Locate the cell with the specified text and output its (x, y) center coordinate. 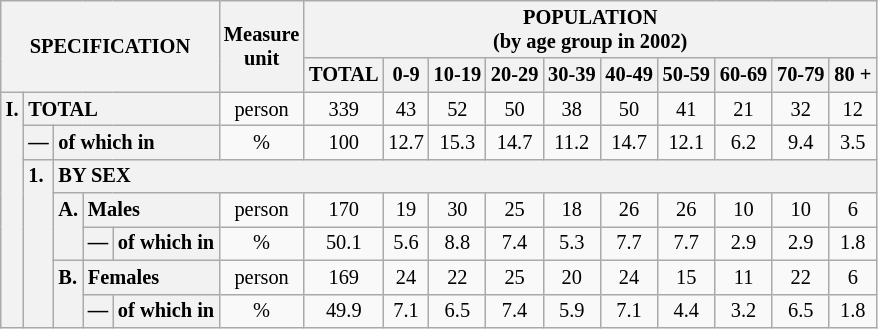
SPECIFICATION (110, 46)
32 (800, 109)
49.9 (344, 311)
20-29 (514, 75)
4.4 (686, 311)
40-49 (628, 75)
BY SEX (466, 176)
3.2 (744, 311)
Measure unit (262, 46)
170 (344, 210)
8.8 (458, 243)
A. (68, 226)
15 (686, 277)
9.4 (800, 142)
Males (151, 210)
5.3 (572, 243)
10-19 (458, 75)
5.9 (572, 311)
30 (458, 210)
43 (406, 109)
5.6 (406, 243)
15.3 (458, 142)
POPULATION (by age group in 2002) (590, 29)
B. (68, 294)
I. (12, 210)
12.1 (686, 142)
339 (344, 109)
80 + (852, 75)
169 (344, 277)
21 (744, 109)
38 (572, 109)
11.2 (572, 142)
0-9 (406, 75)
1. (38, 243)
19 (406, 210)
60-69 (744, 75)
18 (572, 210)
41 (686, 109)
30-39 (572, 75)
12.7 (406, 142)
20 (572, 277)
12 (852, 109)
70-79 (800, 75)
3.5 (852, 142)
6.2 (744, 142)
100 (344, 142)
11 (744, 277)
50.1 (344, 243)
50-59 (686, 75)
52 (458, 109)
Females (151, 277)
